From the cell containing the given text, extract its center point as (X, Y) coordinate. 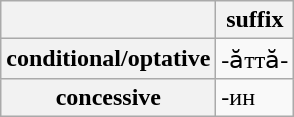
suffix (255, 20)
conditional/optative (108, 59)
-ӑттӑ- (255, 59)
-ин (255, 97)
concessive (108, 97)
